Extract the (X, Y) coordinate from the center of the cell holding the provided text.  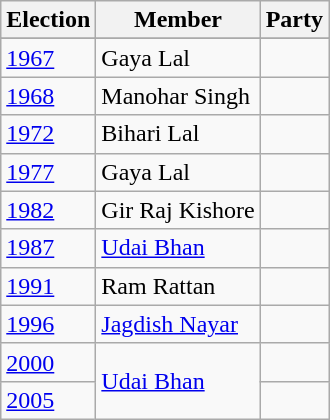
Party (294, 20)
1991 (48, 286)
Gir Raj Kishore (178, 210)
Jagdish Nayar (178, 324)
Manohar Singh (178, 96)
1982 (48, 210)
2005 (48, 400)
1967 (48, 58)
1977 (48, 172)
Member (178, 20)
1996 (48, 324)
2000 (48, 362)
1972 (48, 134)
Ram Rattan (178, 286)
Election (48, 20)
1968 (48, 96)
1987 (48, 248)
Bihari Lal (178, 134)
